Pinpoint the cell where the given text exists, returning its [X, Y] midpoint coordinate. 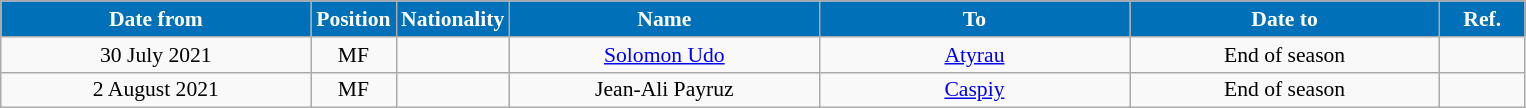
Jean-Ali Payruz [664, 90]
Position [354, 19]
Name [664, 19]
Solomon Udo [664, 55]
Date to [1285, 19]
Nationality [452, 19]
2 August 2021 [156, 90]
Ref. [1482, 19]
Date from [156, 19]
Caspiy [974, 90]
30 July 2021 [156, 55]
Atyrau [974, 55]
To [974, 19]
